Determine the (x, y) coordinate at the center of the cell enclosing the given text.  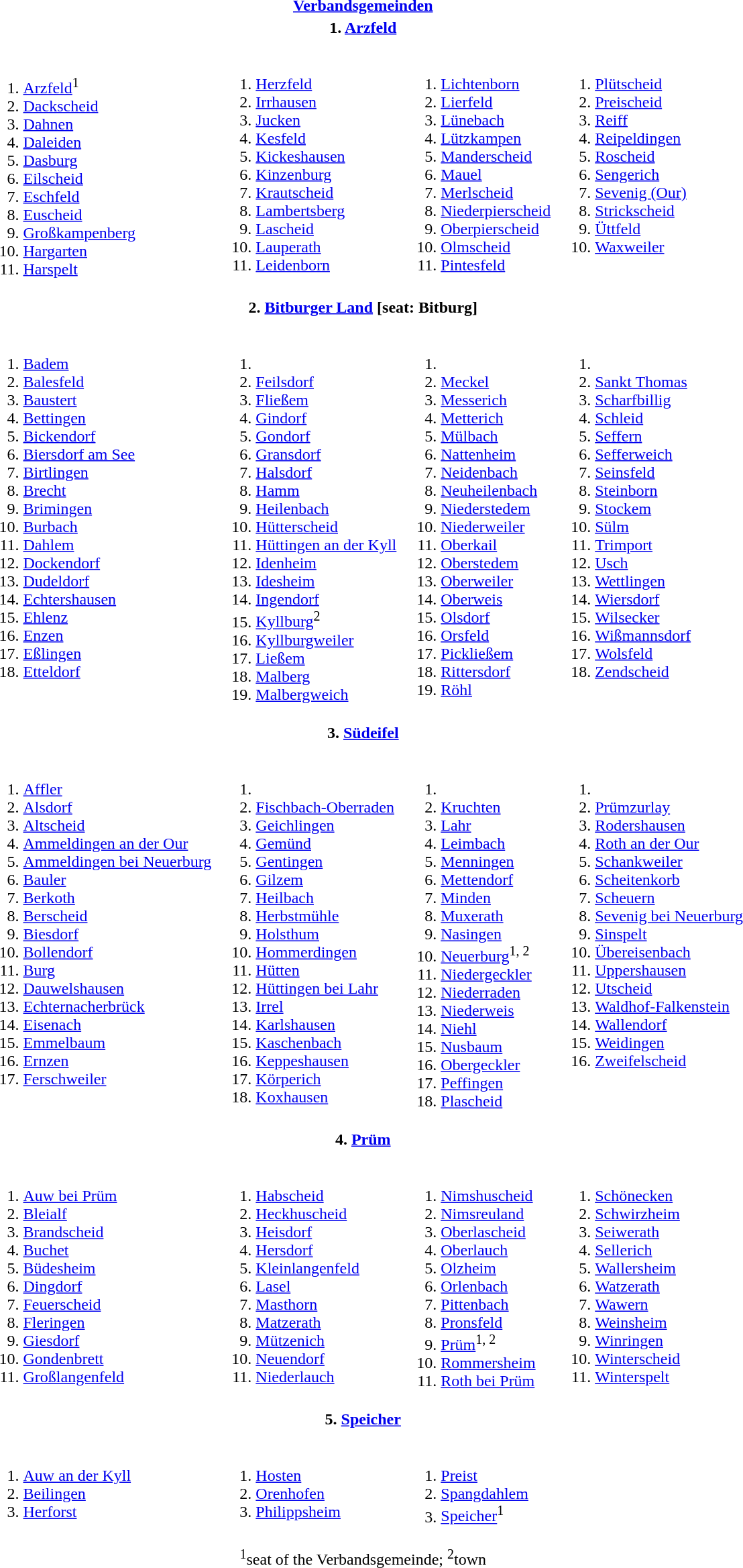
Herzfeld Irrhausen Jucken Kesfeld Kickeshausen Kinzenburg Krautscheid Lambertsberg Lascheid Lauperath Leidenborn (306, 168)
Hosten Orenhofen Philippsheim (306, 1487)
Lichtenborn Lierfeld Lünebach Lützkampen Manderscheid Mauel Merlscheid Niederpierscheid Oberpierscheid Olmscheid Pintesfeld (476, 168)
KruchtenLahrLeimbachMenningenMettendorfMindenMuxerathNasingenNeuerburg1, 2NiedergecklerNiederradenNiederweisNiehlNusbaumObergecklerPeffingenPlascheid (476, 936)
Nimshuscheid Nimsreuland Oberlascheid Oberlauch Olzheim Orlenbach Pittenbach Pronsfeld Prüm1, 2 Rommersheim Roth bei Prüm (476, 1279)
Habscheid Heckhuscheid Heisdorf Hersdorf Kleinlangenfeld Lasel Masthorn Matzerath Mützenich Neuendorf Niederlauch (306, 1279)
Preist Spangdahlem Speicher1 (476, 1487)
